Pinpoint the cell where the given text exists, returning its [X, Y] midpoint coordinate. 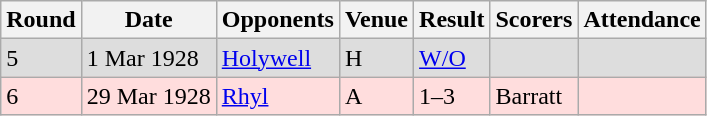
Date [148, 20]
Venue [376, 20]
Attendance [642, 20]
29 Mar 1928 [148, 96]
1–3 [452, 96]
Holywell [278, 58]
H [376, 58]
Barratt [534, 96]
Scorers [534, 20]
Opponents [278, 20]
1 Mar 1928 [148, 58]
5 [41, 58]
Rhyl [278, 96]
W/O [452, 58]
Round [41, 20]
A [376, 96]
Result [452, 20]
6 [41, 96]
